Return [x, y] of the center of cell containing provided text 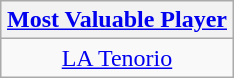
Most Valuable Player [116, 20]
LA Tenorio [116, 58]
